Return (X, Y) of the center of cell containing provided text 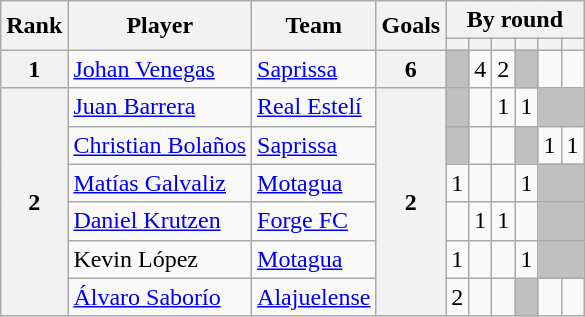
Rank (34, 26)
Real Estelí (314, 107)
Forge FC (314, 221)
Goals (411, 26)
Kevin López (160, 259)
6 (411, 69)
4 (480, 69)
Christian Bolaños (160, 145)
Matías Galvaliz (160, 183)
Player (160, 26)
By round (515, 20)
Juan Barrera (160, 107)
Team (314, 26)
Alajuelense (314, 297)
Daniel Krutzen (160, 221)
Johan Venegas (160, 69)
Álvaro Saborío (160, 297)
